Pinpoint the cell where the given text exists, returning its [X, Y] midpoint coordinate. 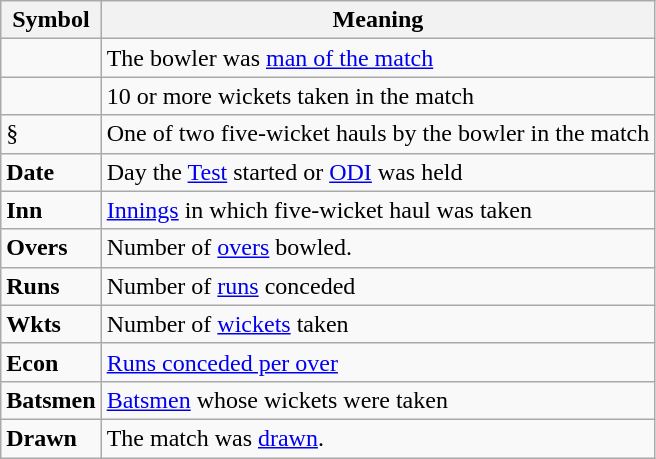
10 or more wickets taken in the match [378, 96]
Runs [51, 286]
Symbol [51, 20]
Runs conceded per over [378, 362]
Overs [51, 248]
Batsmen [51, 400]
Day the Test started or ODI was held [378, 172]
Drawn [51, 438]
Inn [51, 210]
§ [51, 134]
Date [51, 172]
Meaning [378, 20]
Batsmen whose wickets were taken [378, 400]
Innings in which five-wicket haul was taken [378, 210]
Econ [51, 362]
One of two five-wicket hauls by the bowler in the match [378, 134]
Number of overs bowled. [378, 248]
The match was drawn. [378, 438]
Number of runs conceded [378, 286]
Wkts [51, 324]
Number of wickets taken [378, 324]
The bowler was man of the match [378, 58]
